From the cell containing the given text, extract its center point as [x, y] coordinate. 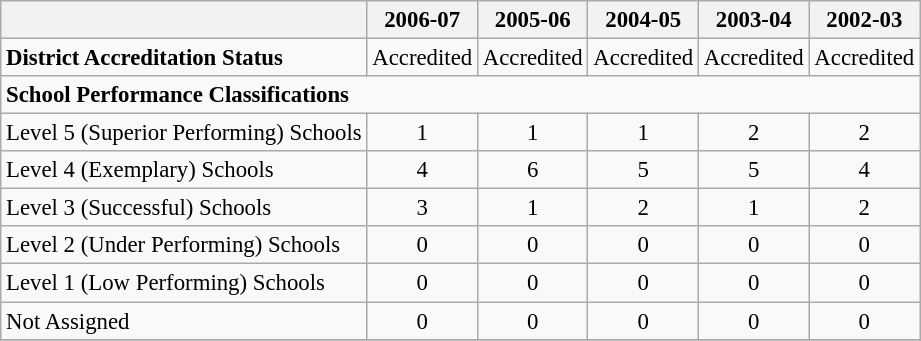
2004-05 [644, 20]
District Accreditation Status [184, 58]
Not Assigned [184, 321]
2005-06 [532, 20]
School Performance Classifications [460, 95]
Level 2 (Under Performing) Schools [184, 245]
2003-04 [754, 20]
2006-07 [422, 20]
3 [422, 208]
Level 5 (Superior Performing) Schools [184, 133]
Level 1 (Low Performing) Schools [184, 283]
6 [532, 170]
Level 4 (Exemplary) Schools [184, 170]
Level 3 (Successful) Schools [184, 208]
2002-03 [864, 20]
